Determine the (X, Y) coordinate at the center of the cell enclosing the given text.  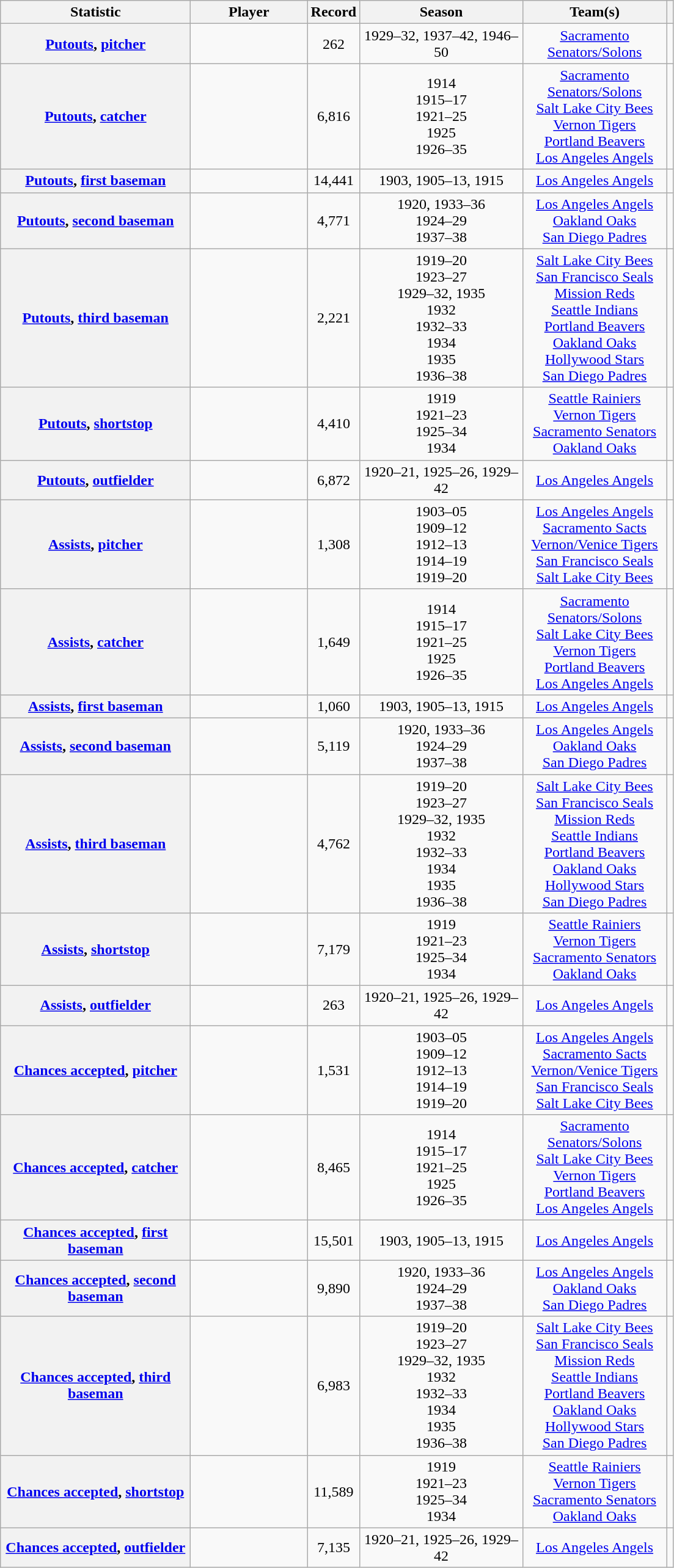
8,465 (334, 1168)
1,060 (334, 706)
9,890 (334, 1288)
1,531 (334, 1070)
Player (249, 12)
2,221 (334, 318)
15,501 (334, 1240)
7,179 (334, 949)
Chances accepted, pitcher (95, 1070)
Statistic (95, 12)
Assists, pitcher (95, 544)
Chances accepted, outfielder (95, 1548)
263 (334, 1005)
Assists, third baseman (95, 844)
1929–32, 1937–42, 1946–50 (441, 44)
1,649 (334, 641)
Chances accepted, shortstop (95, 1492)
Sacramento Senators/Solons (595, 44)
Putouts, catcher (95, 116)
Chances accepted, third baseman (95, 1385)
Putouts, third baseman (95, 318)
262 (334, 44)
Putouts, shortstop (95, 424)
4,771 (334, 221)
Team(s) (595, 12)
14,441 (334, 181)
Putouts, second baseman (95, 221)
Putouts, pitcher (95, 44)
11,589 (334, 1492)
Chances accepted, second baseman (95, 1288)
1,308 (334, 544)
5,119 (334, 746)
Assists, outfielder (95, 1005)
7,135 (334, 1548)
Chances accepted, catcher (95, 1168)
Assists, first baseman (95, 706)
6,872 (334, 480)
4,762 (334, 844)
Putouts, first baseman (95, 181)
Season (441, 12)
Assists, second baseman (95, 746)
Chances accepted, first baseman (95, 1240)
Putouts, outfielder (95, 480)
Assists, catcher (95, 641)
6,983 (334, 1385)
Record (334, 12)
6,816 (334, 116)
Assists, shortstop (95, 949)
4,410 (334, 424)
